From the cell containing the given text, extract its center point as [x, y] coordinate. 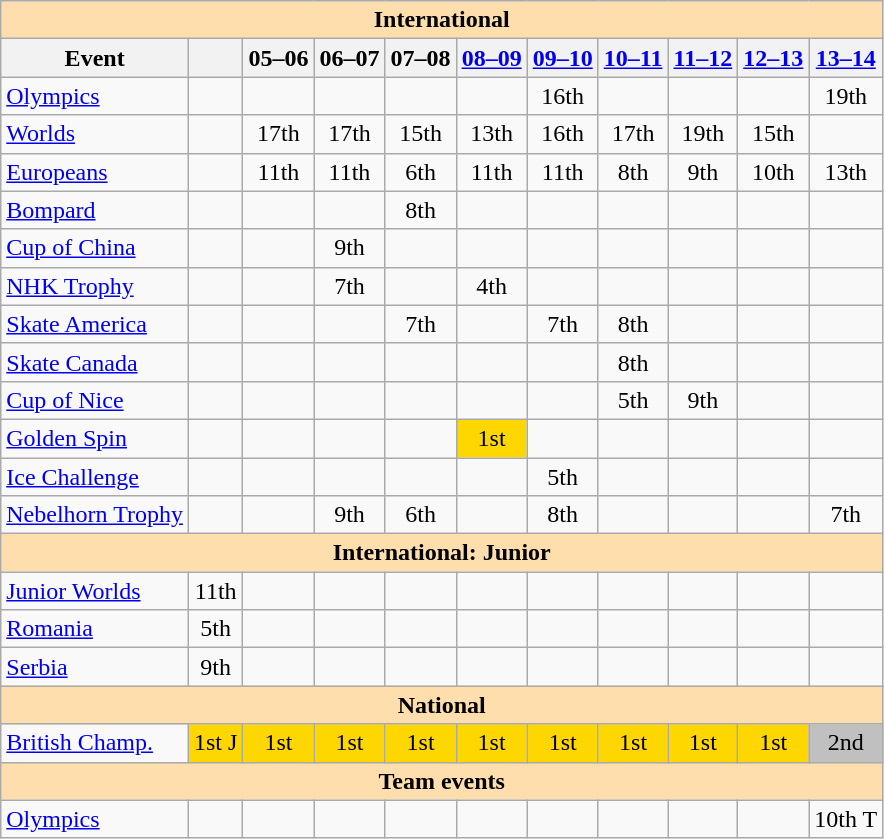
10–11 [633, 58]
NHK Trophy [95, 286]
Bompard [95, 210]
National [442, 705]
1st J [215, 743]
10th [774, 172]
09–10 [562, 58]
13–14 [846, 58]
Nebelhorn Trophy [95, 515]
Romania [95, 629]
British Champ. [95, 743]
07–08 [420, 58]
08–09 [492, 58]
05–06 [278, 58]
Event [95, 58]
Skate America [95, 324]
11–12 [703, 58]
Golden Spin [95, 438]
Cup of China [95, 248]
Team events [442, 781]
12–13 [774, 58]
International [442, 20]
Junior Worlds [95, 591]
Europeans [95, 172]
Serbia [95, 667]
2nd [846, 743]
4th [492, 286]
Skate Canada [95, 362]
Ice Challenge [95, 477]
Worlds [95, 134]
International: Junior [442, 553]
10th T [846, 819]
06–07 [350, 58]
Cup of Nice [95, 400]
